Locate the cell with the specified text and output its [x, y] center coordinate. 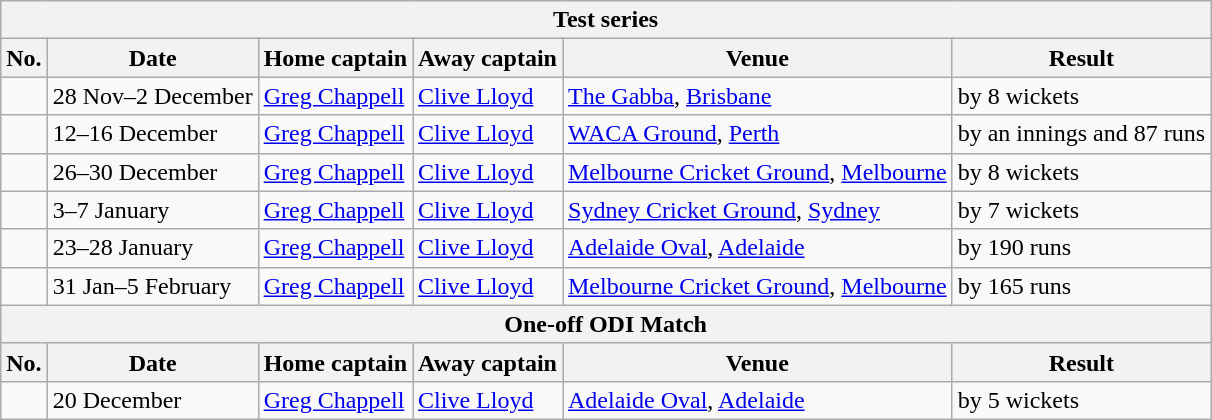
12–16 December [152, 134]
by 190 runs [1081, 248]
by 5 wickets [1081, 400]
23–28 January [152, 248]
One-off ODI Match [606, 324]
by 165 runs [1081, 286]
26–30 December [152, 172]
Sydney Cricket Ground, Sydney [757, 210]
by 7 wickets [1081, 210]
20 December [152, 400]
Test series [606, 20]
The Gabba, Brisbane [757, 96]
3–7 January [152, 210]
31 Jan–5 February [152, 286]
28 Nov–2 December [152, 96]
WACA Ground, Perth [757, 134]
by an innings and 87 runs [1081, 134]
